Detect which cell encompasses the target text, then output its (X, Y) center coordinate. 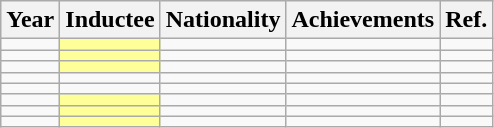
Inductee (110, 20)
Ref. (466, 20)
Year (30, 20)
Nationality (223, 20)
Achievements (363, 20)
